Pinpoint the cell where the given text exists, returning its (x, y) midpoint coordinate. 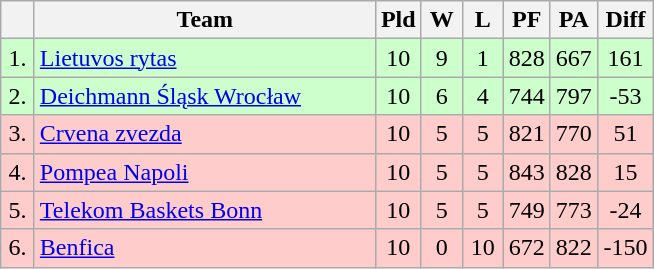
744 (526, 96)
6 (442, 96)
2. (18, 96)
821 (526, 134)
161 (625, 58)
Telekom Baskets Bonn (204, 210)
PA (574, 20)
W (442, 20)
822 (574, 248)
-24 (625, 210)
Crvena zvezda (204, 134)
-150 (625, 248)
Benfica (204, 248)
773 (574, 210)
770 (574, 134)
9 (442, 58)
Pompea Napoli (204, 172)
4 (482, 96)
51 (625, 134)
843 (526, 172)
3. (18, 134)
797 (574, 96)
PF (526, 20)
L (482, 20)
667 (574, 58)
1 (482, 58)
672 (526, 248)
5. (18, 210)
Lietuvos rytas (204, 58)
749 (526, 210)
Pld (398, 20)
-53 (625, 96)
Team (204, 20)
1. (18, 58)
Deichmann Śląsk Wrocław (204, 96)
15 (625, 172)
4. (18, 172)
6. (18, 248)
Diff (625, 20)
0 (442, 248)
